Identify which cell holds the provided text, then report its [X, Y] central coordinate. 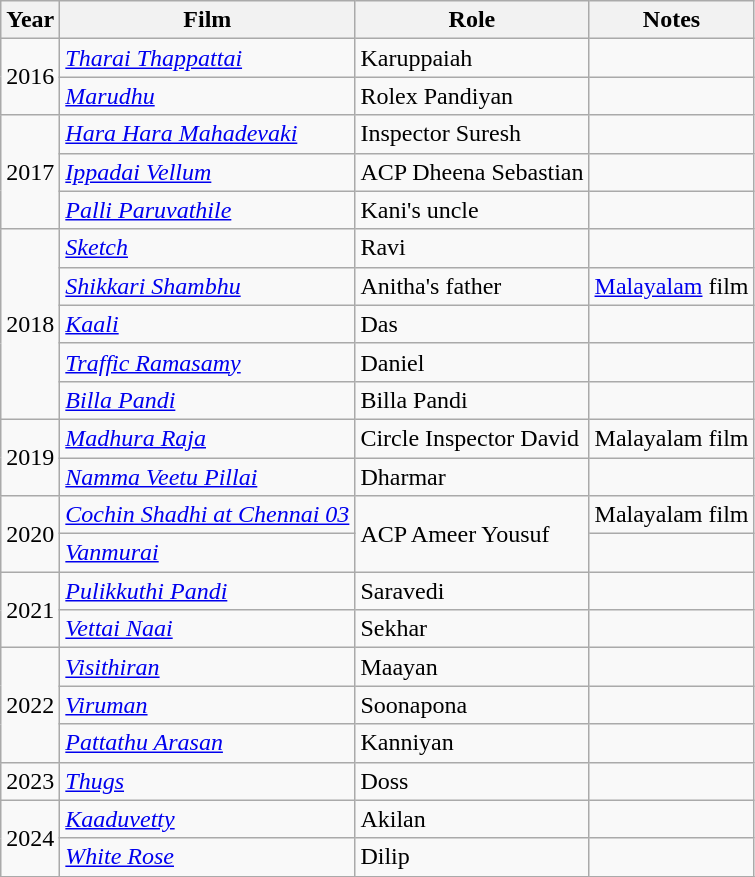
Dharmar [472, 477]
Circle Inspector David [472, 438]
Doss [472, 781]
Sekhar [472, 629]
Kanniyan [472, 743]
2016 [30, 77]
Visithiran [208, 667]
Daniel [472, 362]
Ippadai Vellum [208, 172]
Viruman [208, 705]
Rolex Pandiyan [472, 96]
Das [472, 324]
Kani's uncle [472, 210]
Pattathu Arasan [208, 743]
Notes [672, 20]
2018 [30, 324]
2024 [30, 838]
2017 [30, 172]
Marudhu [208, 96]
2023 [30, 781]
Saravedi [472, 591]
Akilan [472, 819]
Dilip [472, 857]
Tharai Thappattai [208, 58]
Shikkari Shambhu [208, 286]
Inspector Suresh [472, 134]
ACP Ameer Yousuf [472, 534]
Traffic Ramasamy [208, 362]
Ravi [472, 248]
Vanmurai [208, 553]
Palli Paruvathile [208, 210]
Hara Hara Mahadevaki [208, 134]
2021 [30, 610]
2022 [30, 705]
Madhura Raja [208, 438]
Year [30, 20]
2020 [30, 534]
ACP Dheena Sebastian [472, 172]
Anitha's father [472, 286]
Kaaduvetty [208, 819]
Cochin Shadhi at Chennai 03 [208, 515]
Vettai Naai [208, 629]
Soonapona [472, 705]
Role [472, 20]
Film [208, 20]
Sketch [208, 248]
Kaali [208, 324]
Namma Veetu Pillai [208, 477]
White Rose [208, 857]
Thugs [208, 781]
2019 [30, 457]
Maayan [472, 667]
Pulikkuthi Pandi [208, 591]
Karuppaiah [472, 58]
